For the text-containing cell, return its midpoint in (X, Y) coordinate format. 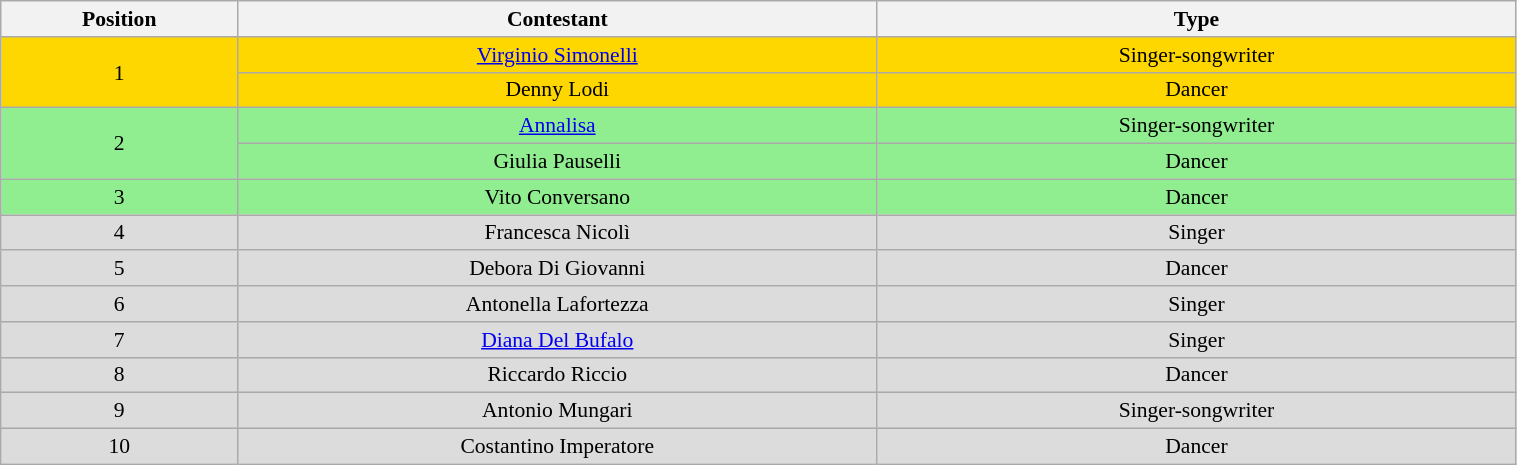
3 (120, 197)
4 (120, 233)
10 (120, 447)
Virginio Simonelli (558, 55)
9 (120, 411)
6 (120, 304)
5 (120, 269)
Francesca Nicolì (558, 233)
Costantino Imperatore (558, 447)
Diana Del Bufalo (558, 340)
1 (120, 72)
Denny Lodi (558, 90)
Antonio Mungari (558, 411)
Antonella Lafortezza (558, 304)
7 (120, 340)
Contestant (558, 19)
Type (1196, 19)
Debora Di Giovanni (558, 269)
Riccardo Riccio (558, 375)
Position (120, 19)
8 (120, 375)
Giulia Pauselli (558, 162)
2 (120, 144)
Annalisa (558, 126)
Vito Conversano (558, 197)
